Return (x, y) of the center of cell containing provided text 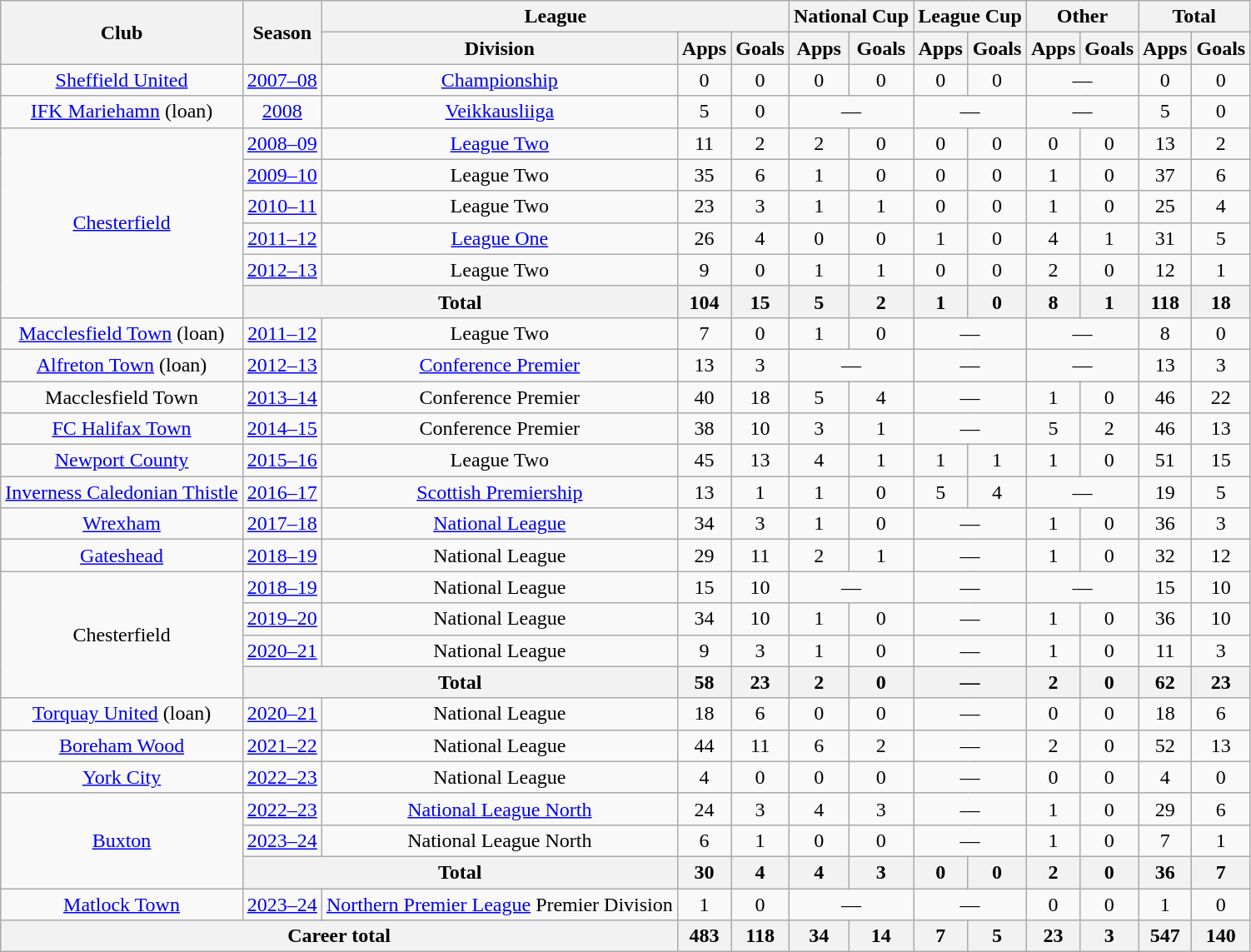
Division (500, 48)
2019–20 (282, 619)
Career total (340, 936)
Scottish Premiership (500, 492)
32 (1165, 556)
2009–10 (282, 175)
Northern Premier League Premier Division (500, 904)
Buxton (122, 840)
FC Halifax Town (122, 429)
IFK Mariehamn (loan) (122, 112)
2013–14 (282, 397)
140 (1221, 936)
2014–15 (282, 429)
104 (704, 302)
League One (500, 238)
2021–22 (282, 745)
25 (1165, 207)
Inverness Caledonian Thistle (122, 492)
38 (704, 429)
2016–17 (282, 492)
League (555, 17)
26 (704, 238)
30 (704, 872)
2015–16 (282, 461)
Season (282, 32)
37 (1165, 175)
League Cup (970, 17)
62 (1165, 682)
19 (1165, 492)
2008–09 (282, 143)
Newport County (122, 461)
40 (704, 397)
52 (1165, 745)
Sheffield United (122, 80)
24 (704, 809)
2008 (282, 112)
Championship (500, 80)
Gateshead (122, 556)
35 (704, 175)
York City (122, 777)
Alfreton Town (loan) (122, 365)
547 (1165, 936)
14 (881, 936)
Wrexham (122, 524)
Torquay United (loan) (122, 714)
483 (704, 936)
Veikkausliiga (500, 112)
2017–18 (282, 524)
58 (704, 682)
2010–11 (282, 207)
Macclesfield Town (loan) (122, 333)
45 (704, 461)
Macclesfield Town (122, 397)
Club (122, 32)
Matlock Town (122, 904)
22 (1221, 397)
National Cup (851, 17)
2007–08 (282, 80)
51 (1165, 461)
Boreham Wood (122, 745)
Other (1082, 17)
31 (1165, 238)
44 (704, 745)
